Identify which cell holds the provided text, then report its [x, y] central coordinate. 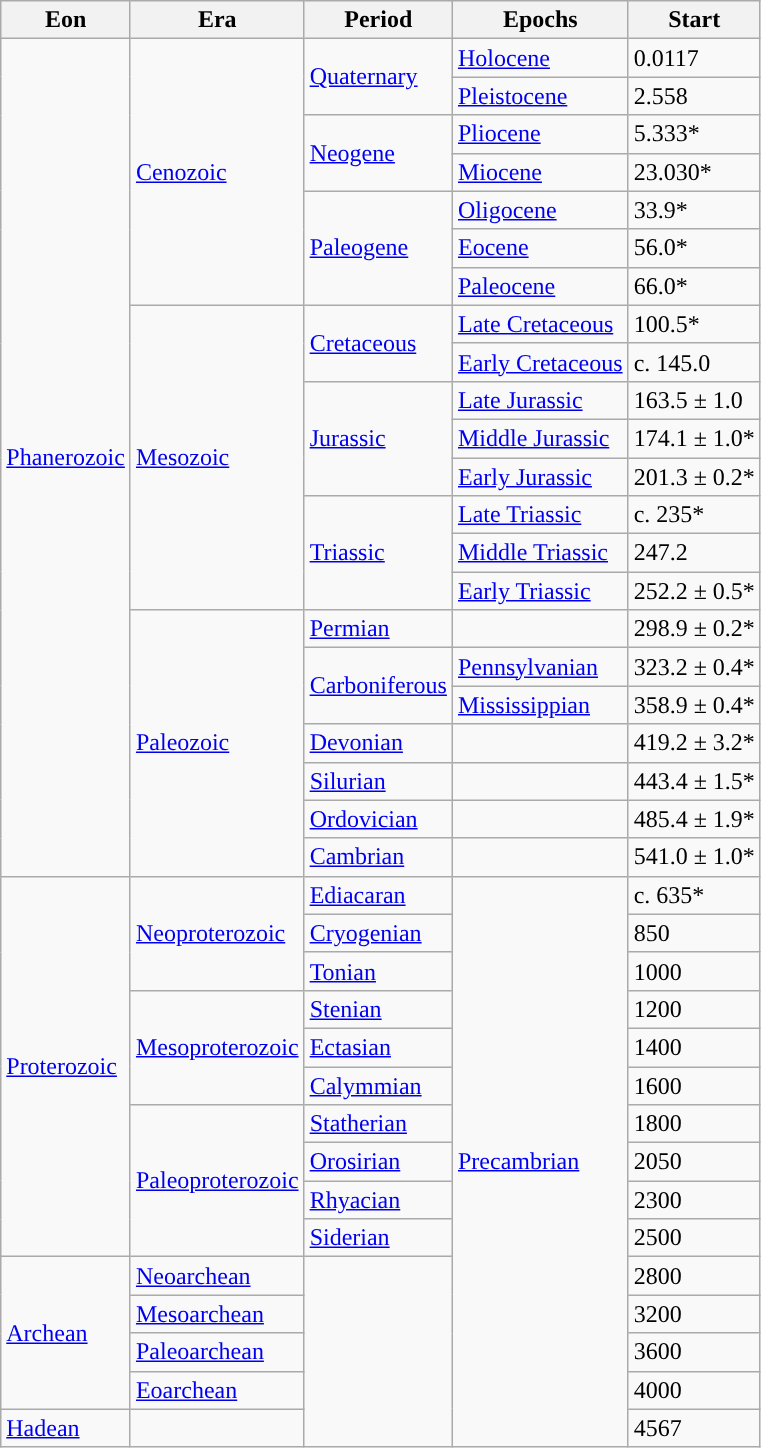
Rhyacian [378, 1200]
Late Cretaceous [540, 324]
Pleistocene [540, 96]
Devonian [378, 743]
56.0* [694, 248]
Holocene [540, 58]
Stenian [378, 1009]
3600 [694, 1352]
4567 [694, 1428]
Paleocene [540, 286]
Early Cretaceous [540, 362]
Ordovician [378, 819]
23.030* [694, 172]
2300 [694, 1200]
247.2 [694, 553]
c. 235* [694, 515]
Archean [66, 1333]
Oligocene [540, 210]
Jurassic [378, 438]
Late Triassic [540, 515]
2500 [694, 1238]
100.5* [694, 324]
Carboniferous [378, 686]
Cryogenian [378, 933]
Era [217, 20]
Eocene [540, 248]
Period [378, 20]
Mississippian [540, 705]
Permian [378, 629]
Statherian [378, 1124]
Cenozoic [217, 172]
Eoarchean [217, 1390]
Mesozoic [217, 457]
485.4 ± 1.9* [694, 819]
358.9 ± 0.4* [694, 705]
Cretaceous [378, 343]
Hadean [66, 1428]
298.9 ± 0.2* [694, 629]
33.9* [694, 210]
0.0117 [694, 58]
Mesoarchean [217, 1314]
1000 [694, 971]
Pennsylvanian [540, 667]
443.4 ± 1.5* [694, 781]
Pliocene [540, 134]
Ediacaran [378, 895]
2.558 [694, 96]
Quaternary [378, 77]
252.2 ± 0.5* [694, 591]
Paleoproterozoic [217, 1181]
Orosirian [378, 1162]
2800 [694, 1276]
174.1 ± 1.0* [694, 438]
Paleoarchean [217, 1352]
1600 [694, 1085]
Neoproterozoic [217, 933]
Triassic [378, 553]
Paleogene [378, 248]
323.2 ± 0.4* [694, 667]
4000 [694, 1390]
Phanerozoic [66, 458]
Early Triassic [540, 591]
163.5 ± 1.0 [694, 400]
Silurian [378, 781]
Eon [66, 20]
Middle Jurassic [540, 438]
Middle Triassic [540, 553]
Siderian [378, 1238]
Neoarchean [217, 1276]
66.0* [694, 286]
Ectasian [378, 1047]
Neogene [378, 153]
Mesoproterozoic [217, 1047]
5.333* [694, 134]
Miocene [540, 172]
Start [694, 20]
Tonian [378, 971]
Epochs [540, 20]
201.3 ± 0.2* [694, 477]
419.2 ± 3.2* [694, 743]
Paleozoic [217, 743]
1800 [694, 1124]
Early Jurassic [540, 477]
1200 [694, 1009]
2050 [694, 1162]
1400 [694, 1047]
Calymmian [378, 1085]
Cambrian [378, 857]
541.0 ± 1.0* [694, 857]
850 [694, 933]
Late Jurassic [540, 400]
c. 145.0 [694, 362]
Proterozoic [66, 1066]
c. 635* [694, 895]
3200 [694, 1314]
Precambrian [540, 1162]
